Return the (X, Y) coordinate for the center point of the cell that contains the specified text.  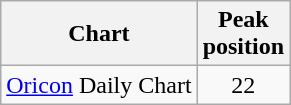
Chart (99, 34)
Oricon Daily Chart (99, 85)
22 (243, 85)
Peakposition (243, 34)
